Pinpoint the cell where the given text exists, returning its [X, Y] midpoint coordinate. 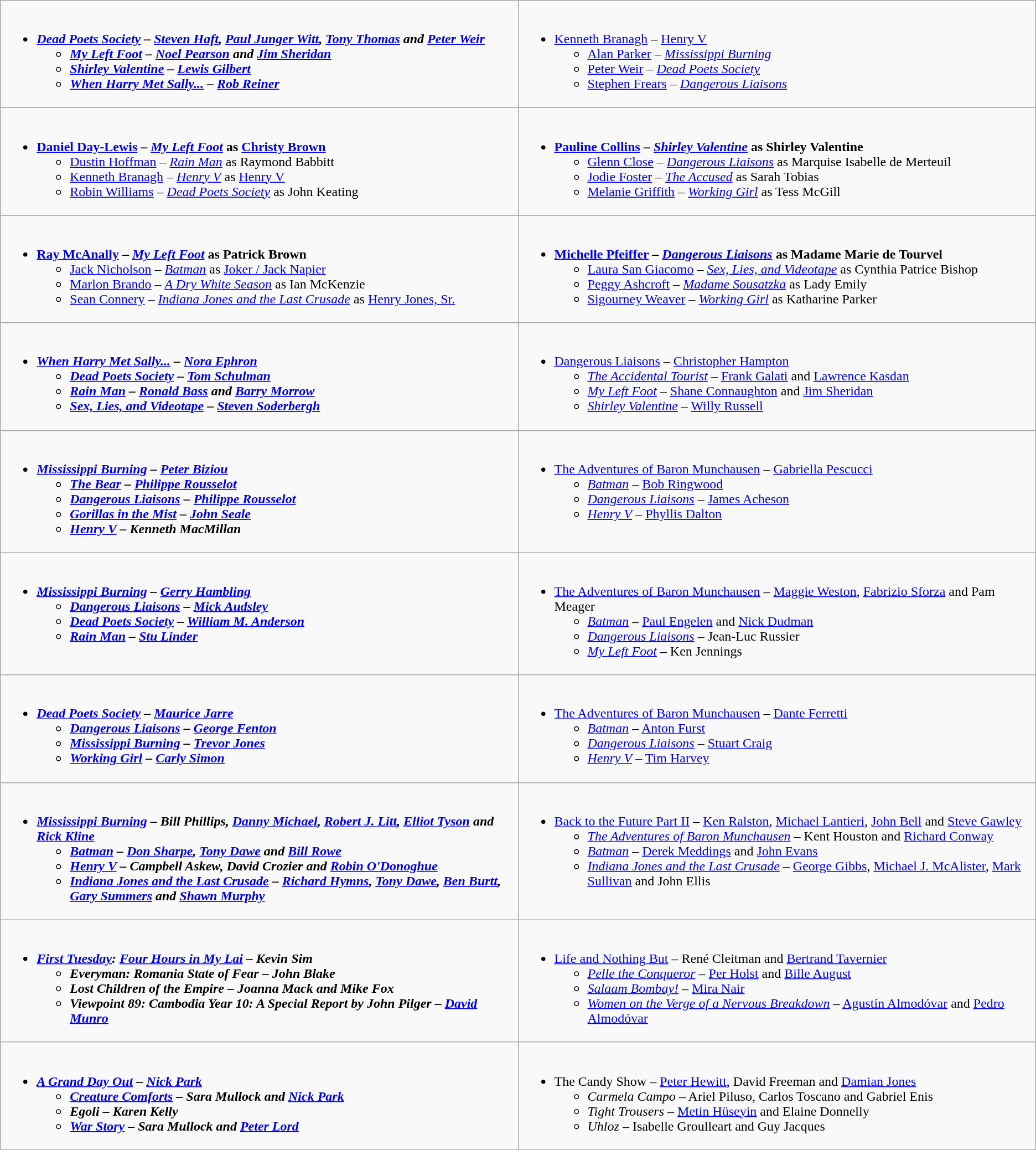
The Adventures of Baron Munchausen – Gabriella PescucciBatman – Bob RingwoodDangerous Liaisons – James AchesonHenry V – Phyllis Dalton [777, 492]
Kenneth Branagh – Henry VAlan Parker – Mississippi BurningPeter Weir – Dead Poets SocietyStephen Frears – Dangerous Liaisons [777, 54]
A Grand Day Out – Nick ParkCreature Comforts – Sara Mullock and Nick ParkEgoli – Karen KellyWar Story – Sara Mullock and Peter Lord [259, 1096]
Mississippi Burning – Gerry HamblingDangerous Liaisons – Mick AudsleyDead Poets Society – William M. AndersonRain Man – Stu Linder [259, 613]
Dead Poets Society – Maurice JarreDangerous Liaisons – George FentonMississippi Burning – Trevor JonesWorking Girl – Carly Simon [259, 729]
The Adventures of Baron Munchausen – Dante FerrettiBatman – Anton FurstDangerous Liaisons – Stuart CraigHenry V – Tim Harvey [777, 729]
